From the cell containing the given text, extract its center point as (X, Y) coordinate. 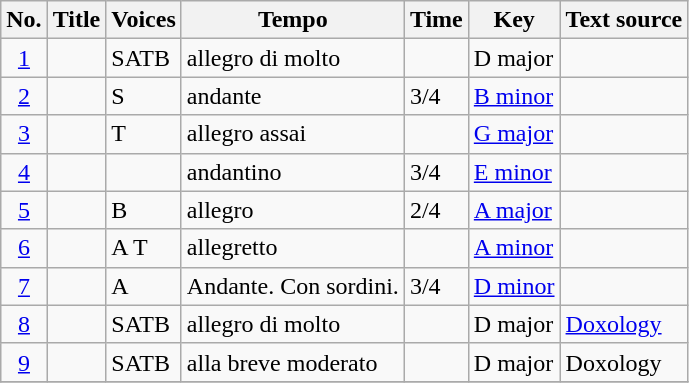
andantino (292, 172)
allegretto (292, 248)
Andante. Con sordini. (292, 286)
Voices (144, 20)
A major (514, 210)
Title (76, 20)
A T (144, 248)
2 (24, 96)
Time (436, 20)
G major (514, 134)
T (144, 134)
6 (24, 248)
alla breve moderato (292, 362)
No. (24, 20)
B (144, 210)
A minor (514, 248)
Tempo (292, 20)
5 (24, 210)
8 (24, 324)
E minor (514, 172)
3 (24, 134)
4 (24, 172)
1 (24, 58)
Key (514, 20)
9 (24, 362)
Text source (624, 20)
allegro assai (292, 134)
andante (292, 96)
2/4 (436, 210)
allegro (292, 210)
7 (24, 286)
B minor (514, 96)
A (144, 286)
D minor (514, 286)
S (144, 96)
